Identify which cell holds the provided text, then report its [X, Y] central coordinate. 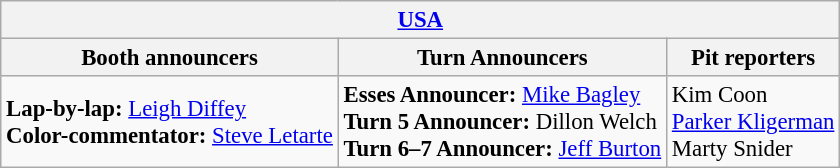
Turn Announcers [502, 58]
Booth announcers [170, 58]
Esses Announcer: Mike BagleyTurn 5 Announcer: Dillon WelchTurn 6–7 Announcer: Jeff Burton [502, 122]
Lap-by-lap: Leigh DiffeyColor-commentator: Steve Letarte [170, 122]
USA [420, 20]
Pit reporters [754, 58]
Kim CoonParker KligermanMarty Snider [754, 122]
